Extract the (X, Y) coordinate from the center of the cell holding the provided text.  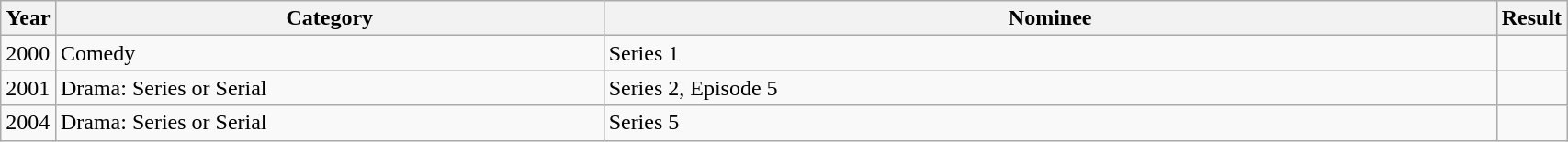
Series 2, Episode 5 (1050, 88)
Series 5 (1050, 123)
Result (1531, 18)
Series 1 (1050, 53)
Year (28, 18)
Comedy (329, 53)
Nominee (1050, 18)
Category (329, 18)
2001 (28, 88)
2000 (28, 53)
2004 (28, 123)
